From the cell containing the given text, extract its center point as [x, y] coordinate. 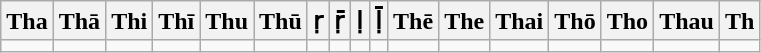
Thau [687, 21]
Thū [281, 21]
Tha [27, 21]
ṛ [318, 21]
The [464, 21]
Thi [130, 21]
ḹ [378, 21]
Thai [520, 21]
Thī [176, 21]
ḷ [360, 21]
Tho [627, 21]
ṝ [340, 21]
Thō [575, 21]
Thā [79, 21]
Th [739, 21]
Thu [227, 21]
Thē [414, 21]
